Scan for the cell matching the given text and deliver its (x, y) coordinate at center. 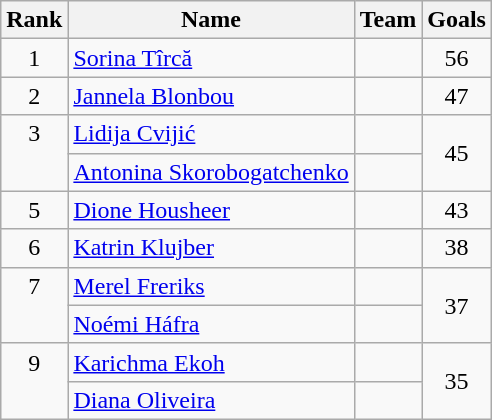
Noémi Háfra (211, 324)
Karichma Ekoh (211, 362)
Name (211, 20)
7 (34, 305)
37 (457, 305)
Rank (34, 20)
3 (34, 153)
Sorina Tîrcă (211, 58)
2 (34, 96)
Lidija Cvijić (211, 134)
47 (457, 96)
5 (34, 210)
43 (457, 210)
Merel Freriks (211, 286)
56 (457, 58)
Katrin Klujber (211, 248)
Jannela Blonbou (211, 96)
Dione Housheer (211, 210)
9 (34, 381)
Team (388, 20)
38 (457, 248)
6 (34, 248)
Diana Oliveira (211, 400)
Goals (457, 20)
45 (457, 153)
1 (34, 58)
35 (457, 381)
Antonina Skorobogatchenko (211, 172)
